For the text-containing cell, return its midpoint in (x, y) coordinate format. 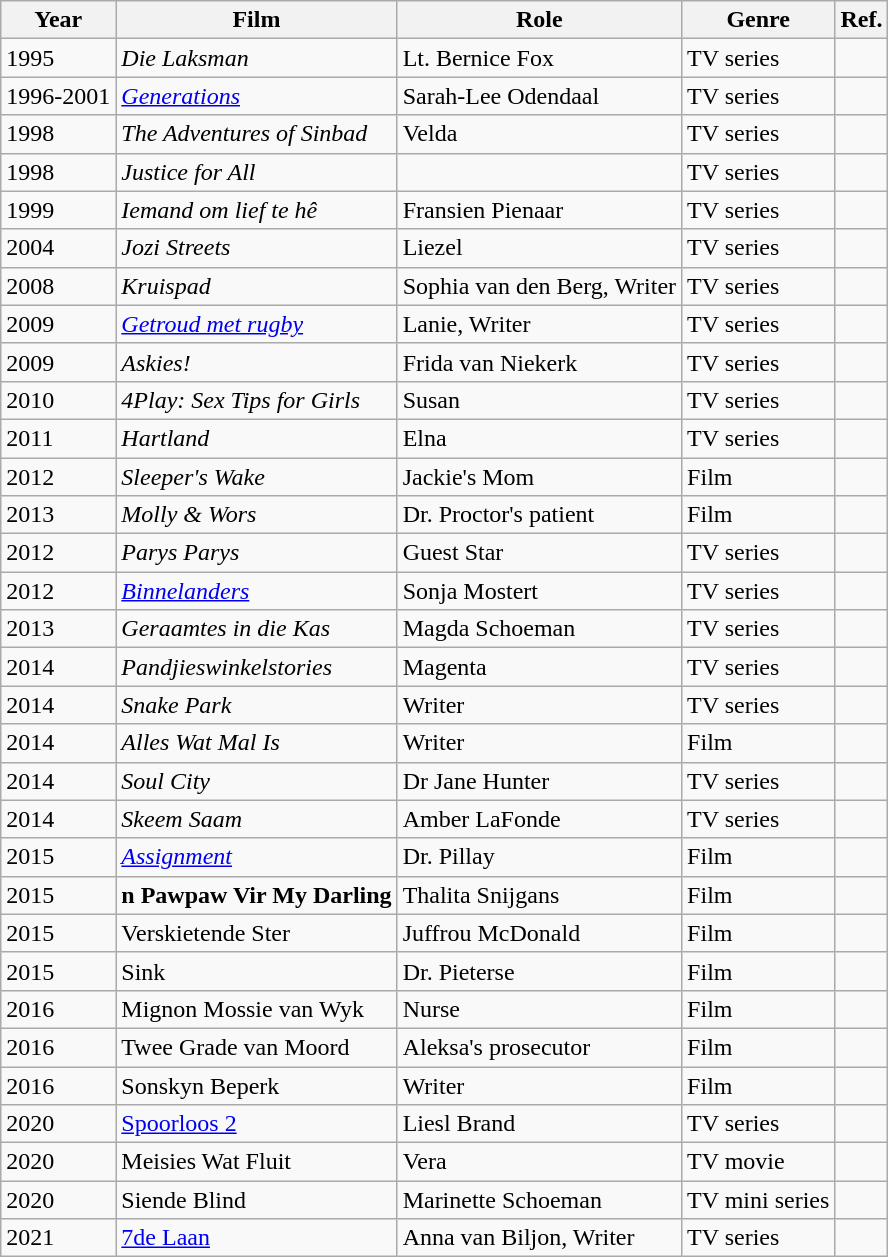
Geraamtes in die Kas (256, 629)
Liesl Brand (539, 1124)
Velda (539, 134)
Thalita Snijgans (539, 895)
Guest Star (539, 553)
1995 (58, 58)
2021 (58, 1238)
1996-2001 (58, 96)
TV mini series (758, 1200)
Amber LaFonde (539, 819)
Alles Wat Mal Is (256, 743)
Parys Parys (256, 553)
Iemand om lief te hê (256, 210)
Snake Park (256, 705)
4Play: Sex Tips for Girls (256, 400)
Kruispad (256, 286)
Sophia van den Berg, Writer (539, 286)
The Adventures of Sinbad (256, 134)
Hartland (256, 438)
Sleeper's Wake (256, 477)
Getroud met rugby (256, 324)
2011 (58, 438)
Aleksa's prosecutor (539, 1047)
Magda Schoeman (539, 629)
Askies! (256, 362)
Dr. Pillay (539, 857)
Sonskyn Beperk (256, 1085)
Anna van Biljon, Writer (539, 1238)
Sonja Mostert (539, 591)
Jozi Streets (256, 248)
Susan (539, 400)
Dr Jane Hunter (539, 781)
Ref. (862, 20)
Magenta (539, 667)
Liezel (539, 248)
Year (58, 20)
Sink (256, 971)
Molly & Wors (256, 515)
2008 (58, 286)
Soul City (256, 781)
Lt. Bernice Fox (539, 58)
Siende Blind (256, 1200)
Justice for All (256, 172)
Vera (539, 1162)
Spoorloos 2 (256, 1124)
Pandjieswinkelstories (256, 667)
Marinette Schoeman (539, 1200)
Juffrou McDonald (539, 933)
Binnelanders (256, 591)
Meisies Wat Fluit (256, 1162)
Jackie's Mom (539, 477)
Verskietende Ster (256, 933)
2004 (58, 248)
Mignon Mossie van Wyk (256, 1009)
2010 (58, 400)
Sarah-Lee Odendaal (539, 96)
TV movie (758, 1162)
Role (539, 20)
1999 (58, 210)
n Pawpaw Vir My Darling (256, 895)
Generations (256, 96)
Nurse (539, 1009)
Dr. Pieterse (539, 971)
Lanie, Writer (539, 324)
Die Laksman (256, 58)
Assignment (256, 857)
Twee Grade van Moord (256, 1047)
7de Laan (256, 1238)
Genre (758, 20)
Fransien Pienaar (539, 210)
Dr. Proctor's patient (539, 515)
Elna (539, 438)
Skeem Saam (256, 819)
Frida van Niekerk (539, 362)
